Determine the (X, Y) coordinate at the center of the cell enclosing the given text.  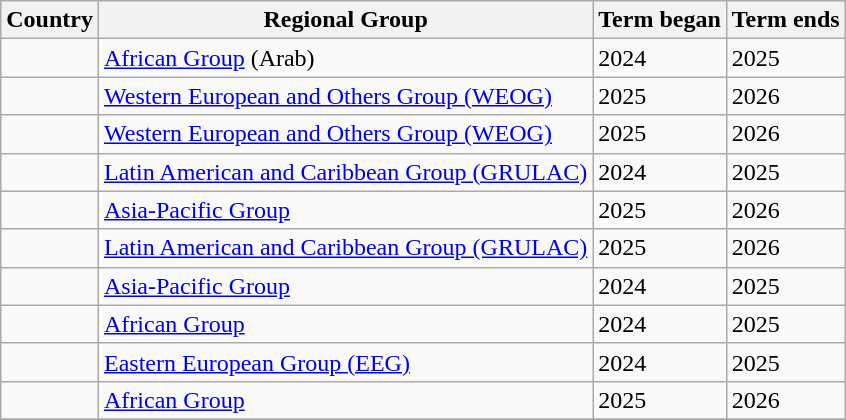
African Group (Arab) (345, 58)
Term ends (786, 20)
Regional Group (345, 20)
Term began (660, 20)
Country (50, 20)
Eastern European Group (EEG) (345, 362)
